Search for the cell housing the specified text and yield its (X, Y) center coordinate. 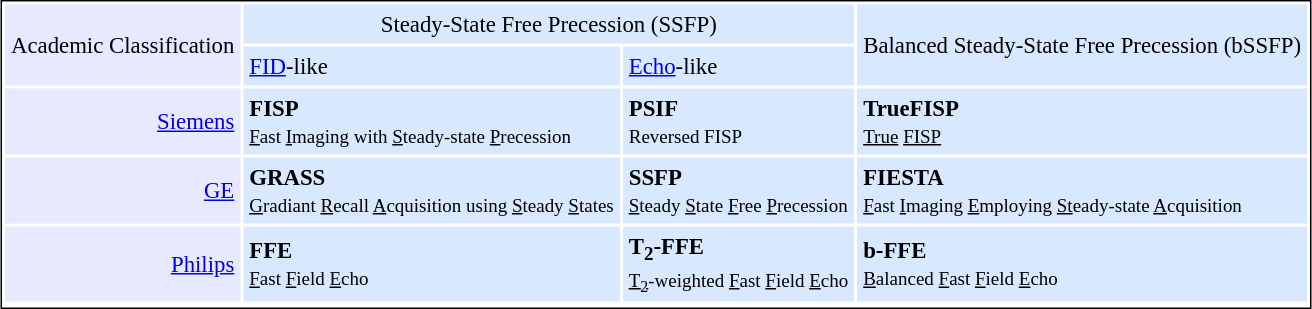
GE (122, 191)
Echo-like (738, 66)
Siemens (122, 121)
GRASS Gradiant Recall Acquisition using Steady States (431, 191)
Academic Classification (122, 44)
Balanced Steady-State Free Precession (bSSFP) (1082, 44)
FIESTA Fast Imaging Employing Steady-state Acquisition (1082, 191)
FFE Fast Field Echo (431, 263)
TrueFISP True FISP (1082, 121)
FID-like (431, 66)
b-FFE Balanced Fast Field Echo (1082, 263)
T2-FFE T2-weighted Fast Field Echo (738, 263)
Philips (122, 263)
Steady-State Free Precession (SSFP) (548, 24)
SSFP Steady State Free Precession (738, 191)
FISP Fast Imaging with Steady-state Precession (431, 121)
PSIF Reversed FISP (738, 121)
